Determine the (X, Y) coordinate at the center of the cell enclosing the given text.  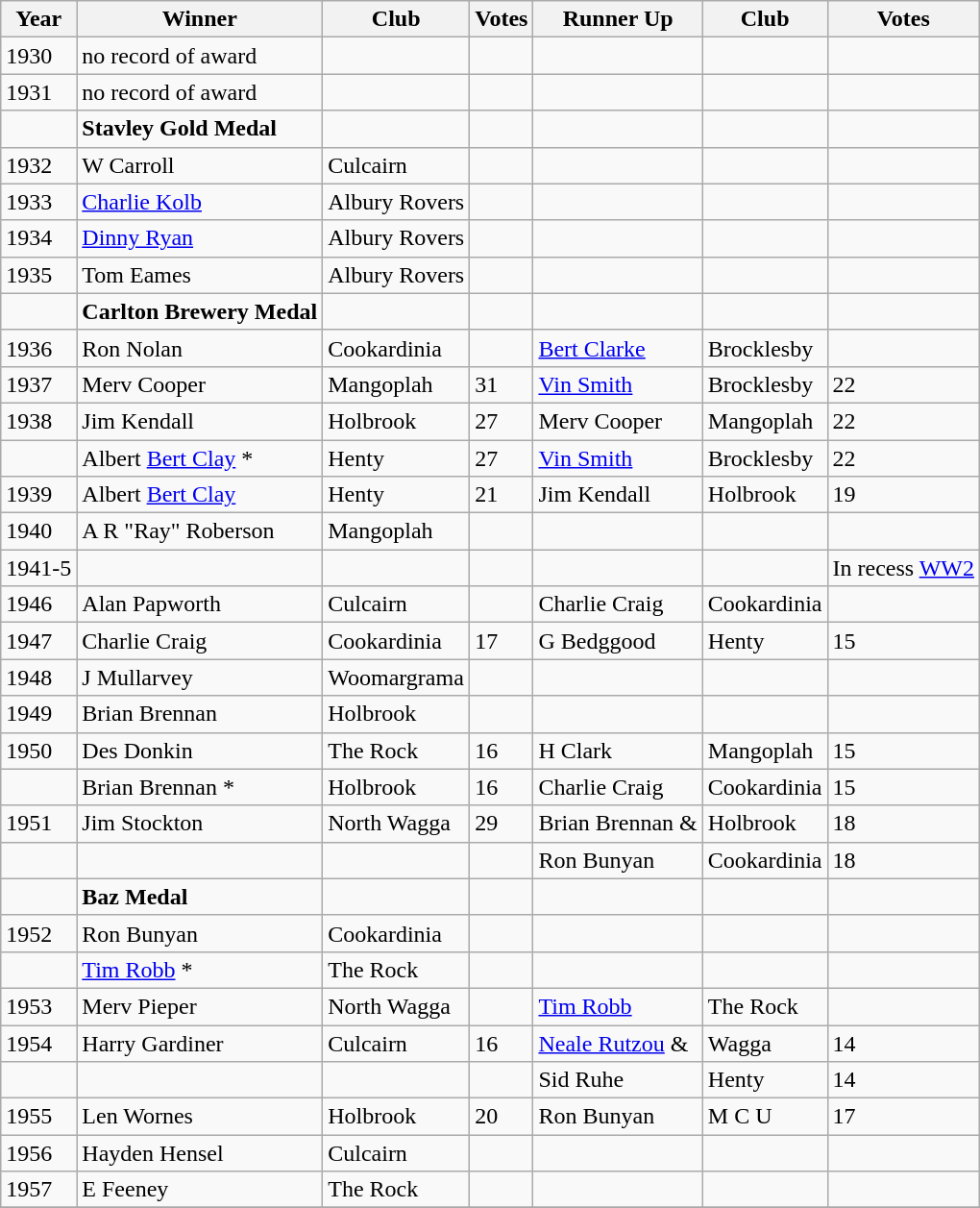
1949 (38, 714)
Jim Stockton (200, 824)
1950 (38, 751)
Tim Robb * (200, 970)
H Clark (618, 751)
1931 (38, 92)
1937 (38, 384)
E Feeney (200, 1190)
1935 (38, 275)
1953 (38, 1006)
1954 (38, 1043)
J Mullarvey (200, 678)
Albert Bert Clay (200, 495)
1930 (38, 56)
1952 (38, 933)
20 (502, 1117)
Wagga (765, 1043)
Year (38, 19)
Harry Gardiner (200, 1043)
1933 (38, 202)
In recess WW2 (903, 568)
21 (502, 495)
31 (502, 384)
Dinny Ryan (200, 238)
Len Wornes (200, 1117)
1951 (38, 824)
Carlton Brewery Medal (200, 311)
Baz Medal (200, 897)
29 (502, 824)
Brian Brennan (200, 714)
1947 (38, 641)
M C U (765, 1117)
W Carroll (200, 165)
Charlie Kolb (200, 202)
Albert Bert Clay * (200, 458)
1946 (38, 604)
19 (903, 495)
Merv Pieper (200, 1006)
1932 (38, 165)
Tom Eames (200, 275)
Ron Nolan (200, 348)
Brian Brennan * (200, 787)
Brian Brennan & (618, 824)
1936 (38, 348)
G Bedggood (618, 641)
Sid Ruhe (618, 1080)
Tim Robb (618, 1006)
A R "Ray" Roberson (200, 531)
Woomargrama (396, 678)
1939 (38, 495)
Alan Papworth (200, 604)
1957 (38, 1190)
Neale Rutzou & (618, 1043)
1955 (38, 1117)
1948 (38, 678)
Runner Up (618, 19)
1934 (38, 238)
Winner (200, 19)
Stavley Gold Medal (200, 129)
1938 (38, 421)
1940 (38, 531)
1941-5 (38, 568)
Des Donkin (200, 751)
Hayden Hensel (200, 1153)
Bert Clarke (618, 348)
1956 (38, 1153)
